Return the (x, y) coordinate for the center point of the cell that contains the specified text.  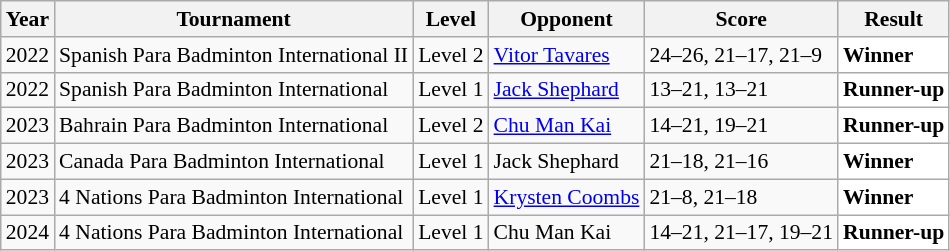
2024 (28, 233)
14–21, 19–21 (741, 126)
13–21, 13–21 (741, 90)
Opponent (567, 19)
Result (894, 19)
Canada Para Badminton International (234, 162)
21–18, 21–16 (741, 162)
21–8, 21–18 (741, 197)
14–21, 21–17, 19–21 (741, 233)
Tournament (234, 19)
Year (28, 19)
Vitor Tavares (567, 55)
24–26, 21–17, 21–9 (741, 55)
Spanish Para Badminton International (234, 90)
Bahrain Para Badminton International (234, 126)
Spanish Para Badminton International II (234, 55)
Krysten Coombs (567, 197)
Level (450, 19)
Score (741, 19)
